Pinpoint the cell where the given text exists, returning its [X, Y] midpoint coordinate. 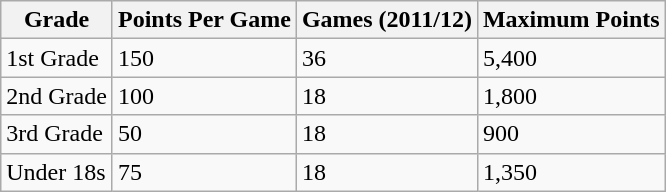
50 [204, 134]
5,400 [571, 58]
150 [204, 58]
Grade [57, 20]
Under 18s [57, 172]
Maximum Points [571, 20]
1,350 [571, 172]
1,800 [571, 96]
36 [386, 58]
Points Per Game [204, 20]
1st Grade [57, 58]
100 [204, 96]
2nd Grade [57, 96]
3rd Grade [57, 134]
900 [571, 134]
Games (2011/12) [386, 20]
75 [204, 172]
